Identify which cell holds the provided text, then report its [x, y] central coordinate. 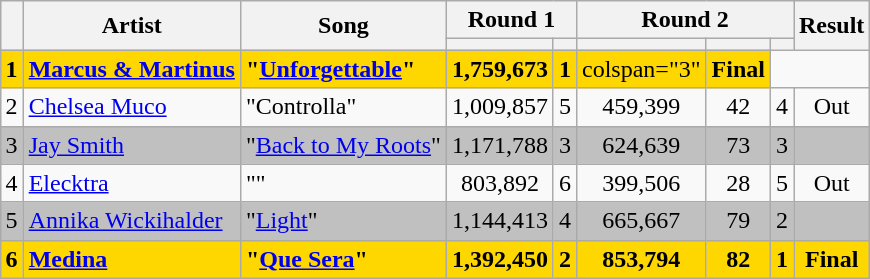
1,009,857 [500, 107]
82 [738, 259]
803,892 [500, 183]
"" [343, 183]
Chelsea Muco [132, 107]
colspan="3" [642, 69]
624,639 [642, 145]
"Back to My Roots" [343, 145]
1,171,788 [500, 145]
"Que Sera" [343, 259]
Artist [132, 26]
Result [832, 26]
1,759,673 [500, 69]
"Unforgettable" [343, 69]
"Controlla" [343, 107]
"Light" [343, 221]
Annika Wickihalder [132, 221]
665,667 [642, 221]
79 [738, 221]
399,506 [642, 183]
Round 2 [686, 20]
Medina [132, 259]
Elecktra [132, 183]
Round 1 [511, 20]
Marcus & Martinus [132, 69]
Jay Smith [132, 145]
73 [738, 145]
28 [738, 183]
1,144,413 [500, 221]
42 [738, 107]
459,399 [642, 107]
853,794 [642, 259]
Song [343, 26]
1,392,450 [500, 259]
